Identify which cell holds the provided text, then report its (X, Y) central coordinate. 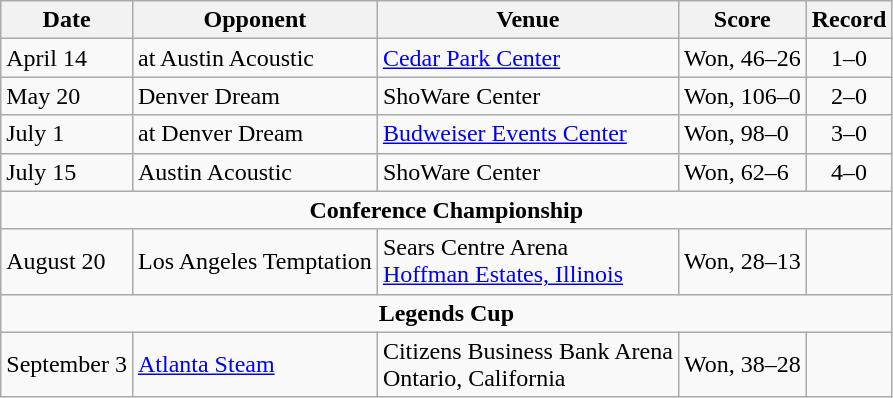
Date (67, 20)
Won, 28–13 (742, 262)
Score (742, 20)
Record (849, 20)
Venue (528, 20)
Won, 46–26 (742, 58)
1–0 (849, 58)
Budweiser Events Center (528, 134)
Cedar Park Center (528, 58)
May 20 (67, 96)
Won, 106–0 (742, 96)
Won, 62–6 (742, 172)
Sears Centre ArenaHoffman Estates, Illinois (528, 262)
4–0 (849, 172)
at Denver Dream (254, 134)
Legends Cup (446, 313)
Denver Dream (254, 96)
3–0 (849, 134)
Won, 98–0 (742, 134)
at Austin Acoustic (254, 58)
Austin Acoustic (254, 172)
2–0 (849, 96)
Citizens Business Bank ArenaOntario, California (528, 364)
July 1 (67, 134)
August 20 (67, 262)
April 14 (67, 58)
Atlanta Steam (254, 364)
Opponent (254, 20)
Won, 38–28 (742, 364)
Los Angeles Temptation (254, 262)
Conference Championship (446, 210)
September 3 (67, 364)
July 15 (67, 172)
